Return the (X, Y) coordinate for the center point of the cell that contains the specified text.  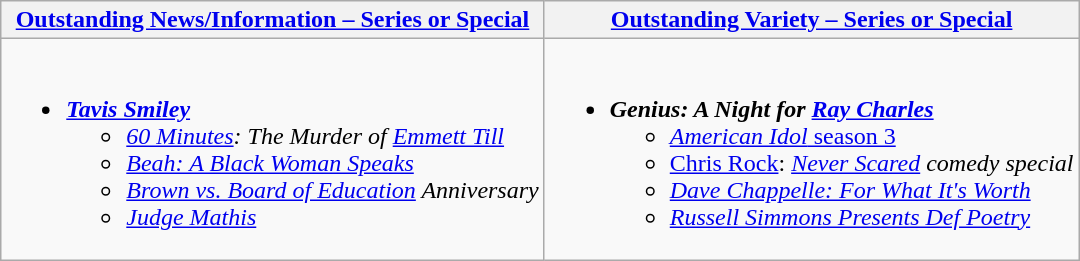
Tavis Smiley60 Minutes: The Murder of Emmett TillBeah: A Black Woman SpeaksBrown vs. Board of Education AnniversaryJudge Mathis (272, 150)
Outstanding Variety – Series or Special (812, 20)
Outstanding News/Information – Series or Special (272, 20)
